Return [X, Y] of the center of cell containing provided text 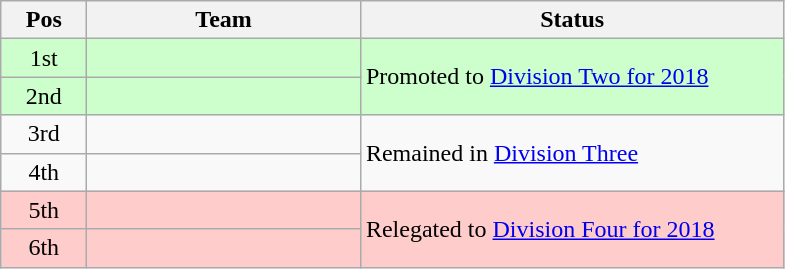
Pos [44, 20]
Relegated to Division Four for 2018 [572, 229]
5th [44, 210]
1st [44, 58]
4th [44, 172]
Team [224, 20]
Promoted to Division Two for 2018 [572, 77]
Remained in Division Three [572, 153]
Status [572, 20]
2nd [44, 96]
3rd [44, 134]
6th [44, 248]
